Identify which cell holds the provided text, then report its [X, Y] central coordinate. 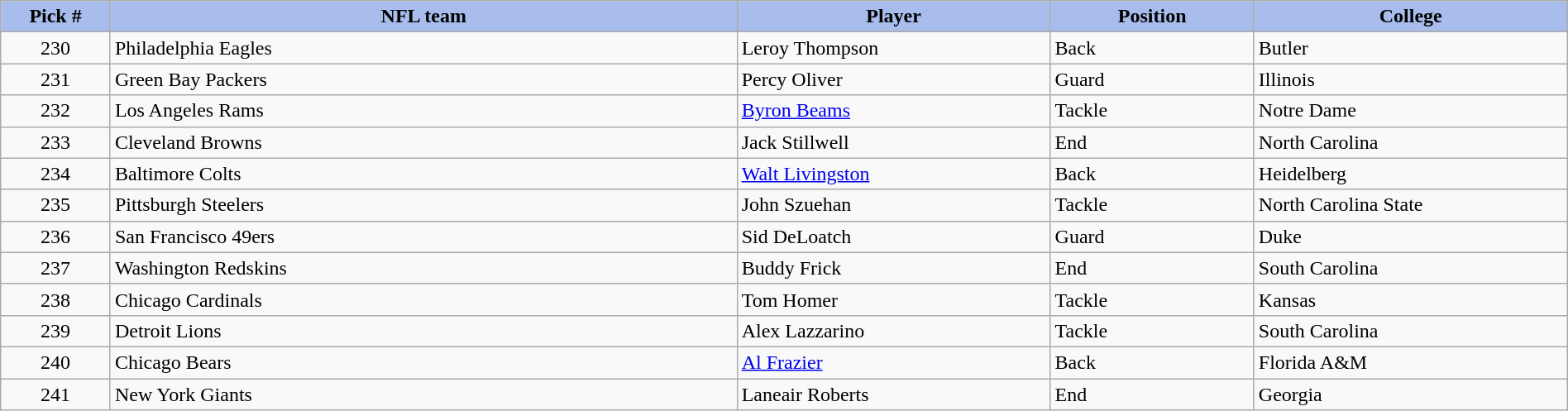
North Carolina [1411, 142]
239 [56, 331]
College [1411, 17]
Chicago Bears [423, 362]
Sid DeLoatch [893, 237]
Leroy Thompson [893, 48]
Heidelberg [1411, 174]
Duke [1411, 237]
Pick # [56, 17]
Butler [1411, 48]
Buddy Frick [893, 268]
Kansas [1411, 299]
235 [56, 205]
241 [56, 394]
Alex Lazzarino [893, 331]
Baltimore Colts [423, 174]
Percy Oliver [893, 79]
Laneair Roberts [893, 394]
240 [56, 362]
Florida A&M [1411, 362]
Jack Stillwell [893, 142]
Al Frazier [893, 362]
237 [56, 268]
Cleveland Browns [423, 142]
230 [56, 48]
Illinois [1411, 79]
NFL team [423, 17]
236 [56, 237]
North Carolina State [1411, 205]
233 [56, 142]
Philadelphia Eagles [423, 48]
Player [893, 17]
Pittsburgh Steelers [423, 205]
Byron Beams [893, 111]
Detroit Lions [423, 331]
Position [1152, 17]
Los Angeles Rams [423, 111]
234 [56, 174]
San Francisco 49ers [423, 237]
238 [56, 299]
John Szuehan [893, 205]
New York Giants [423, 394]
231 [56, 79]
Green Bay Packers [423, 79]
Tom Homer [893, 299]
Walt Livingston [893, 174]
Notre Dame [1411, 111]
Chicago Cardinals [423, 299]
Washington Redskins [423, 268]
232 [56, 111]
Georgia [1411, 394]
